Return (X, Y) of the center of cell containing provided text 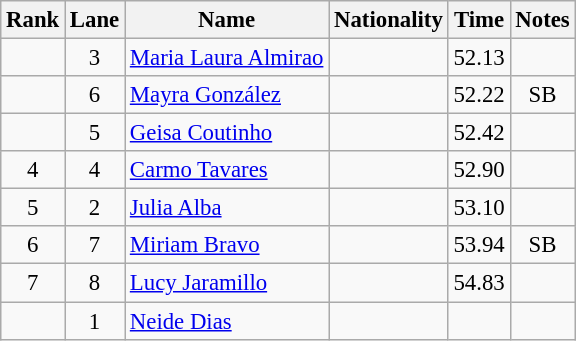
53.94 (479, 245)
54.83 (479, 283)
52.22 (479, 95)
3 (95, 58)
52.90 (479, 170)
Geisa Coutinho (227, 133)
Mayra González (227, 95)
Lane (95, 20)
Rank (33, 20)
Carmo Tavares (227, 170)
1 (95, 321)
Name (227, 20)
52.42 (479, 133)
Lucy Jaramillo (227, 283)
2 (95, 208)
Nationality (388, 20)
Notes (542, 20)
53.10 (479, 208)
Maria Laura Almirao (227, 58)
Miriam Bravo (227, 245)
Julia Alba (227, 208)
8 (95, 283)
Time (479, 20)
Neide Dias (227, 321)
52.13 (479, 58)
